Provide the [X, Y] coordinate of the cell's center where the given text is located.  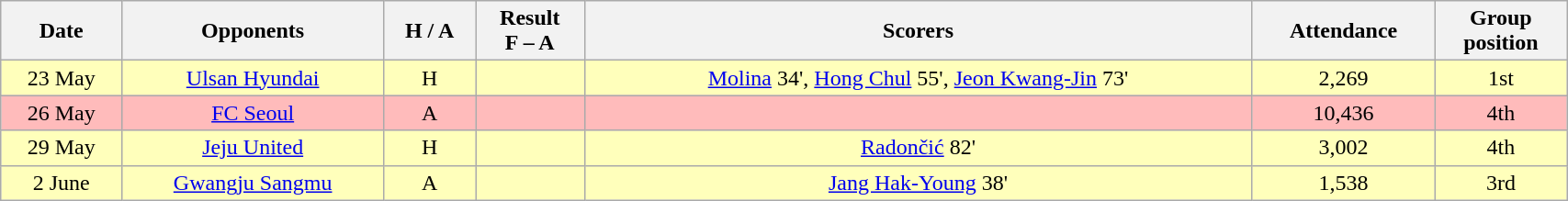
Date [62, 31]
ResultF – A [530, 31]
3,002 [1343, 148]
10,436 [1343, 113]
Groupposition [1501, 31]
Radončić 82' [919, 148]
Ulsan Hyundai [254, 78]
Jeju United [254, 148]
FC Seoul [254, 113]
29 May [62, 148]
1,538 [1343, 183]
Opponents [254, 31]
2,269 [1343, 78]
1st [1501, 78]
Scorers [919, 31]
23 May [62, 78]
Molina 34', Hong Chul 55', Jeon Kwang-Jin 73' [919, 78]
3rd [1501, 183]
H / A [430, 31]
Attendance [1343, 31]
26 May [62, 113]
Jang Hak-Young 38' [919, 183]
Gwangju Sangmu [254, 183]
2 June [62, 183]
